Pinpoint the cell where the given text exists, returning its (X, Y) midpoint coordinate. 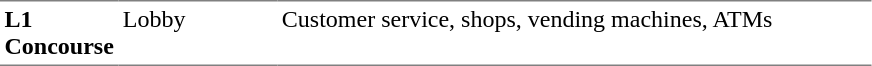
Customer service, shops, vending machines, ATMs (574, 33)
Lobby (198, 33)
L1Concourse (59, 33)
